Return the [X, Y] coordinate for the center point of the cell that contains the specified text.  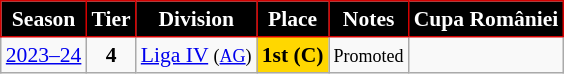
Tier [110, 19]
1st (C) [293, 55]
Cupa României [486, 19]
2023–24 [44, 55]
Place [293, 19]
Liga IV (AG) [196, 55]
4 [110, 55]
Promoted [369, 55]
Notes [369, 19]
Division [196, 19]
Season [44, 19]
